Return the [x, y] coordinate for the center point of the cell that contains the specified text.  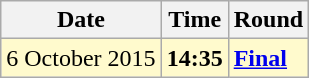
Date [81, 20]
6 October 2015 [81, 58]
Round [268, 20]
14:35 [194, 58]
Time [194, 20]
Final [268, 58]
